Output the (X, Y) coordinate of the center of the cell containing the given text.  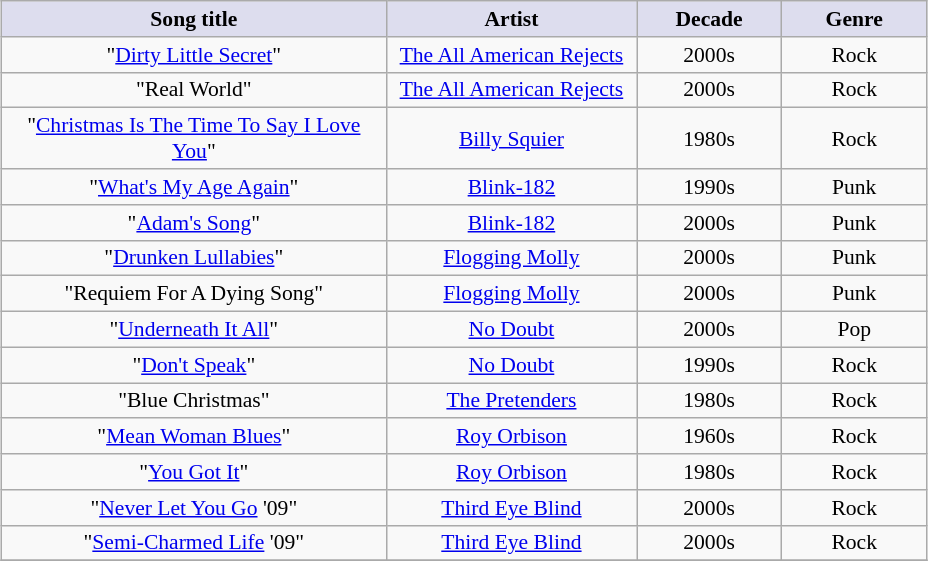
"Blue Christmas" (194, 400)
Genre (854, 19)
"Never Let You Go '09" (194, 507)
Song title (194, 19)
"Don't Speak" (194, 365)
Billy Squier (511, 138)
"What's My Age Again" (194, 187)
"Drunken Lullabies" (194, 258)
"Semi-Charmed Life '09" (194, 543)
1960s (708, 436)
Artist (511, 19)
"Christmas Is The Time To Say I Love You" (194, 138)
"Underneath It All" (194, 329)
"Adam's Song" (194, 222)
"Requiem For A Dying Song" (194, 294)
Pop (854, 329)
The Pretenders (511, 400)
"You Got It" (194, 472)
"Real World" (194, 90)
Decade (708, 19)
"Mean Woman Blues" (194, 436)
"Dirty Little Secret" (194, 54)
